Capture the cell that displays the provided text and extract its (X, Y) central coordinate. 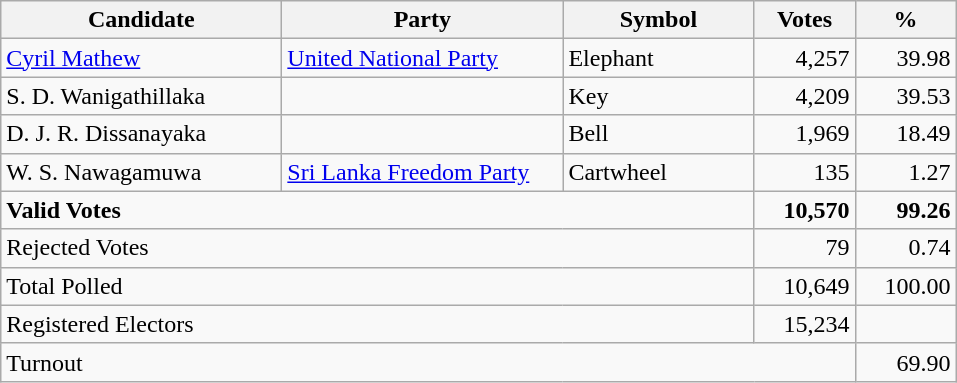
135 (804, 172)
Votes (804, 20)
4,209 (804, 96)
Symbol (658, 20)
69.90 (906, 362)
39.98 (906, 58)
% (906, 20)
Rejected Votes (378, 248)
0.74 (906, 248)
W. S. Nawagamuwa (142, 172)
Elephant (658, 58)
Valid Votes (378, 210)
Turnout (428, 362)
100.00 (906, 286)
D. J. R. Dissanayaka (142, 134)
1.27 (906, 172)
S. D. Wanigathillaka (142, 96)
4,257 (804, 58)
Candidate (142, 20)
10,570 (804, 210)
Registered Electors (378, 324)
Key (658, 96)
18.49 (906, 134)
Sri Lanka Freedom Party (422, 172)
Bell (658, 134)
79 (804, 248)
99.26 (906, 210)
15,234 (804, 324)
Cartwheel (658, 172)
Total Polled (378, 286)
1,969 (804, 134)
10,649 (804, 286)
Party (422, 20)
United National Party (422, 58)
Cyril Mathew (142, 58)
39.53 (906, 96)
